Locate the cell with the specified text and output its [X, Y] center coordinate. 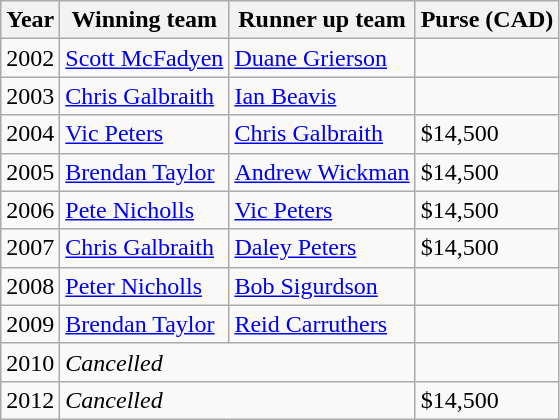
2002 [30, 58]
Year [30, 20]
2012 [30, 400]
Daley Peters [322, 248]
Peter Nicholls [144, 286]
Ian Beavis [322, 96]
Runner up team [322, 20]
2007 [30, 248]
Scott McFadyen [144, 58]
2003 [30, 96]
2006 [30, 210]
2004 [30, 134]
Bob Sigurdson [322, 286]
2009 [30, 324]
Winning team [144, 20]
Duane Grierson [322, 58]
Purse (CAD) [487, 20]
Andrew Wickman [322, 172]
Reid Carruthers [322, 324]
2005 [30, 172]
Pete Nicholls [144, 210]
2008 [30, 286]
2010 [30, 362]
